Locate the cell with the specified text and output its (X, Y) center coordinate. 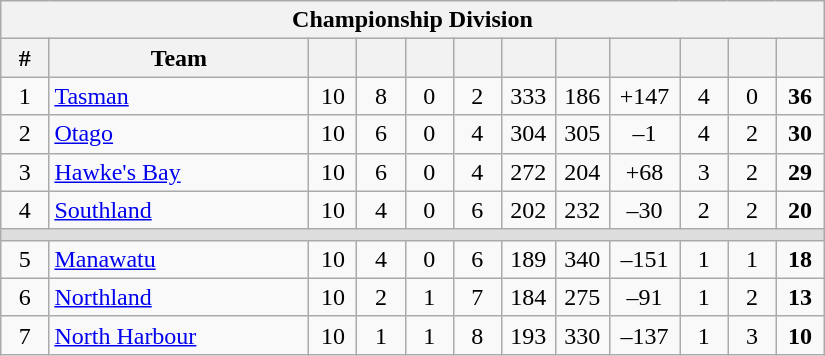
–151 (644, 259)
340 (582, 259)
Team (179, 58)
305 (582, 134)
304 (528, 134)
Otago (179, 134)
North Harbour (179, 335)
13 (800, 297)
275 (582, 297)
330 (582, 335)
–91 (644, 297)
18 (800, 259)
–30 (644, 210)
Championship Division (413, 20)
202 (528, 210)
272 (528, 172)
Hawke's Bay (179, 172)
36 (800, 96)
20 (800, 210)
Southland (179, 210)
Northland (179, 297)
186 (582, 96)
+147 (644, 96)
333 (528, 96)
–137 (644, 335)
+68 (644, 172)
204 (582, 172)
29 (800, 172)
189 (528, 259)
5 (25, 259)
232 (582, 210)
Tasman (179, 96)
30 (800, 134)
193 (528, 335)
–1 (644, 134)
Manawatu (179, 259)
# (25, 58)
184 (528, 297)
